Identify which cell holds the provided text, then report its [x, y] central coordinate. 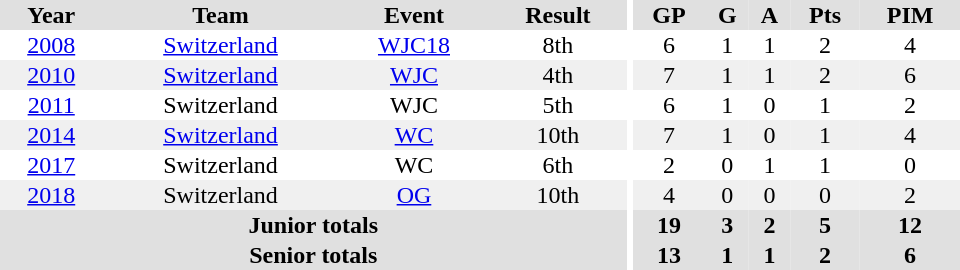
5th [558, 105]
4th [558, 75]
Result [558, 15]
2008 [51, 45]
12 [910, 225]
13 [670, 255]
Event [414, 15]
2014 [51, 135]
WJC18 [414, 45]
Team [220, 15]
Pts [825, 15]
GP [670, 15]
OG [414, 195]
Year [51, 15]
PIM [910, 15]
5 [825, 225]
G [728, 15]
A [770, 15]
2018 [51, 195]
6th [558, 165]
Senior totals [314, 255]
3 [728, 225]
2017 [51, 165]
2010 [51, 75]
Junior totals [314, 225]
2011 [51, 105]
8th [558, 45]
19 [670, 225]
